Pinpoint the cell where the given text exists, returning its (X, Y) midpoint coordinate. 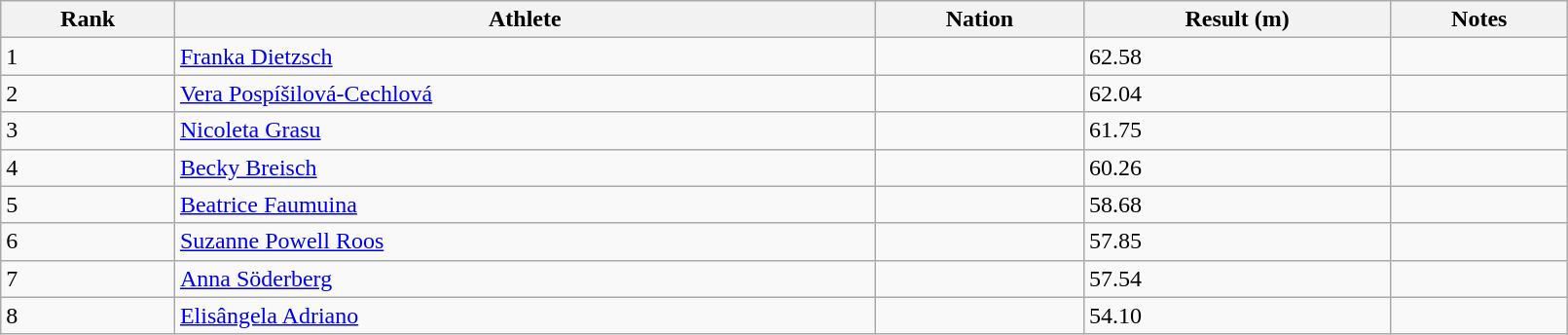
Suzanne Powell Roos (525, 242)
Becky Breisch (525, 167)
57.85 (1236, 242)
1 (88, 56)
60.26 (1236, 167)
8 (88, 316)
7 (88, 279)
62.58 (1236, 56)
Result (m) (1236, 19)
Rank (88, 19)
4 (88, 167)
Athlete (525, 19)
54.10 (1236, 316)
Vera Pospíšilová-Cechlová (525, 93)
6 (88, 242)
2 (88, 93)
5 (88, 205)
Franka Dietzsch (525, 56)
Anna Söderberg (525, 279)
Beatrice Faumuina (525, 205)
Nation (979, 19)
Elisângela Adriano (525, 316)
Notes (1479, 19)
61.75 (1236, 130)
Nicoleta Grasu (525, 130)
3 (88, 130)
58.68 (1236, 205)
57.54 (1236, 279)
62.04 (1236, 93)
